For the text-containing cell, return its midpoint in [X, Y] coordinate format. 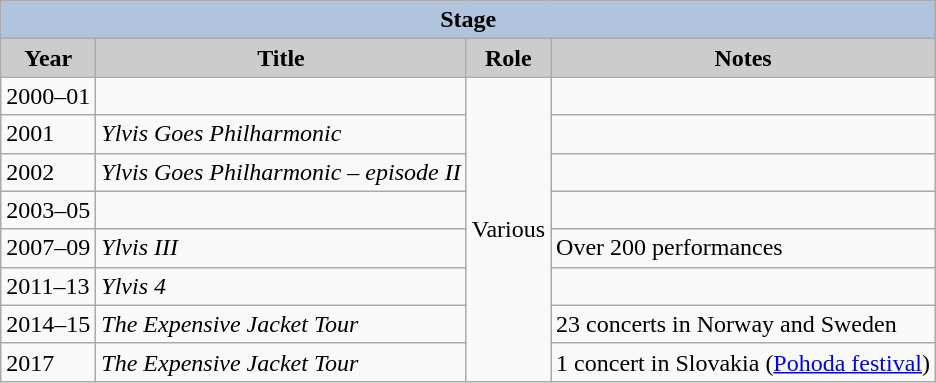
2007–09 [48, 248]
2003–05 [48, 210]
Ylvis Goes Philharmonic – episode II [281, 172]
2014–15 [48, 324]
Various [508, 229]
Ylvis Goes Philharmonic [281, 134]
Over 200 performances [744, 248]
23 concerts in Norway and Sweden [744, 324]
1 concert in Slovakia (Pohoda festival) [744, 362]
2000–01 [48, 96]
Year [48, 58]
Title [281, 58]
Notes [744, 58]
2017 [48, 362]
2011–13 [48, 286]
Ylvis 4 [281, 286]
2001 [48, 134]
2002 [48, 172]
Role [508, 58]
Stage [468, 20]
Ylvis III [281, 248]
